Detect which cell encompasses the target text, then output its [x, y] center coordinate. 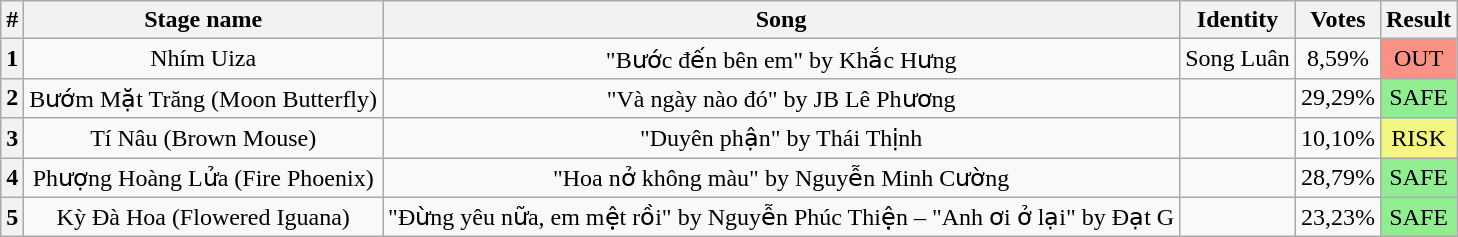
OUT [1418, 59]
Song [782, 20]
Votes [1338, 20]
# [12, 20]
2 [12, 98]
3 [12, 138]
"Bước đến bên em" by Khắc Hưng [782, 59]
"Và ngày nào đó" by JB Lê Phương [782, 98]
Phượng Hoàng Lửa (Fire Phoenix) [204, 178]
23,23% [1338, 217]
Kỳ Đà Hoa (Flowered Iguana) [204, 217]
RISK [1418, 138]
Result [1418, 20]
Identity [1238, 20]
"Duyên phận" by Thái Thịnh [782, 138]
29,29% [1338, 98]
4 [12, 178]
1 [12, 59]
Bướm Mặt Trăng (Moon Butterfly) [204, 98]
5 [12, 217]
28,79% [1338, 178]
"Đừng yêu nữa, em mệt rồi" by Nguyễn Phúc Thiện – "Anh ơi ở lại" by Đạt G [782, 217]
Tí Nâu (Brown Mouse) [204, 138]
"Hoa nở không màu" by Nguyễn Minh Cường [782, 178]
Song Luân [1238, 59]
8,59% [1338, 59]
Stage name [204, 20]
Nhím Uiza [204, 59]
10,10% [1338, 138]
